Find where the given text appears and provide that cell's center as [X, Y] coordinate. 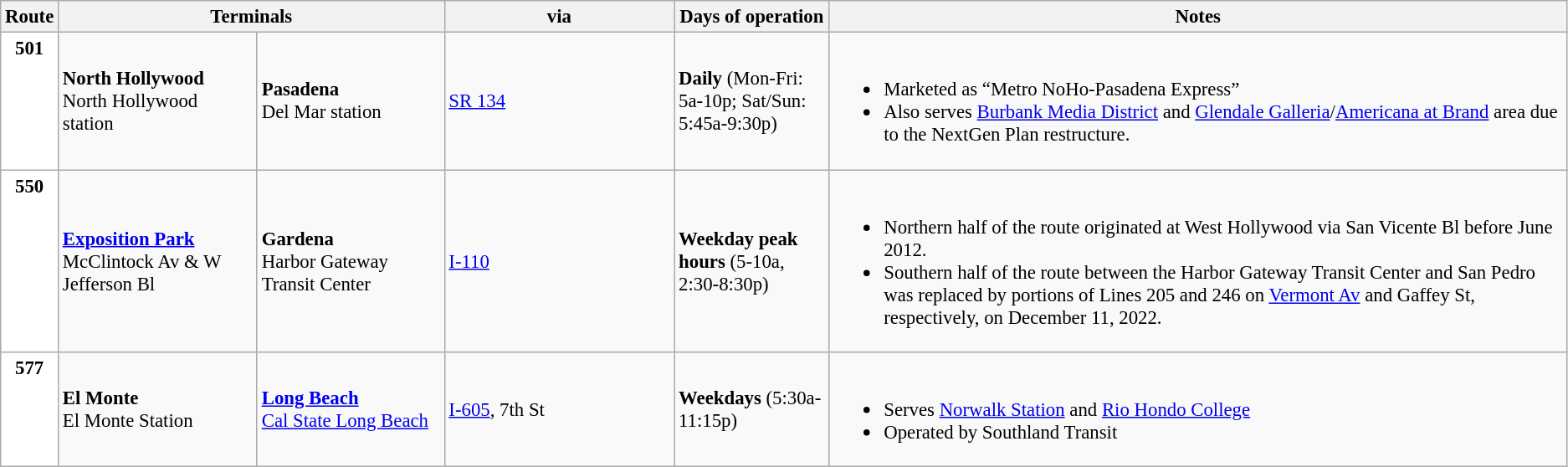
via [559, 17]
Daily (Mon-Fri: 5a-10p; Sat/Sun: 5:45a-9:30p) [751, 101]
Route [30, 17]
Weekday peak hours (5-10a, 2:30-8:30p) [751, 261]
SR 134 [559, 101]
Terminals [251, 17]
GardenaHarbor Gateway Transit Center [351, 261]
I-110 [559, 261]
Serves Norwalk Station and Rio Hondo CollegeOperated by Southland Transit [1198, 410]
El MonteEl Monte Station [158, 410]
Notes [1198, 17]
Days of operation [751, 17]
I-605, 7th St [559, 410]
Long BeachCal State Long Beach [351, 410]
Weekdays (5:30a-11:15p) [751, 410]
577 [30, 410]
501 [30, 101]
PasadenaDel Mar station [351, 101]
550 [30, 261]
Exposition ParkMcClintock Av & W Jefferson Bl [158, 261]
North HollywoodNorth Hollywood station [158, 101]
